Return (x, y) of the center of cell containing provided text 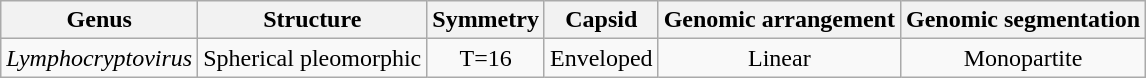
Genomic segmentation (1022, 20)
Spherical pleomorphic (312, 58)
Structure (312, 20)
Monopartite (1022, 58)
Capsid (601, 20)
Lymphocryptovirus (100, 58)
Enveloped (601, 58)
Genus (100, 20)
Linear (779, 58)
Genomic arrangement (779, 20)
T=16 (486, 58)
Symmetry (486, 20)
